Detect which cell encompasses the target text, then output its [x, y] center coordinate. 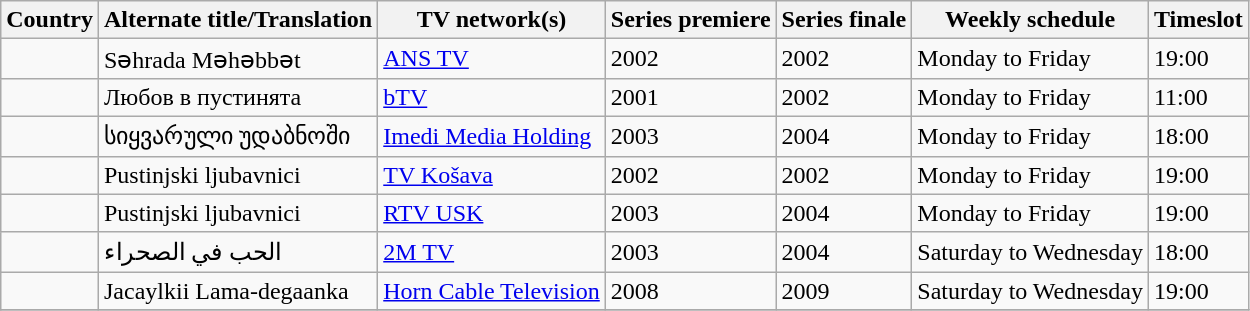
2008 [690, 291]
Timeslot [1198, 20]
Horn Cable Television [492, 291]
Series premiere [690, 20]
Jacaylkii Lama-degaanka [238, 291]
2009 [844, 291]
Alternate title/Translation [238, 20]
Səhrada Məhəbbət [238, 59]
Weekly schedule [1030, 20]
11:00 [1198, 97]
სიყვარული უდაბნოში [238, 136]
bTV [492, 97]
TV Košava [492, 175]
Любов в пустинята [238, 97]
Country [50, 20]
Series finale [844, 20]
2M TV [492, 252]
الحب في الصحراء [238, 252]
ANS TV [492, 59]
Imedi Media Holding [492, 136]
TV network(s) [492, 20]
2001 [690, 97]
RTV USK [492, 213]
